Scan for the cell matching the given text and deliver its [x, y] coordinate at center. 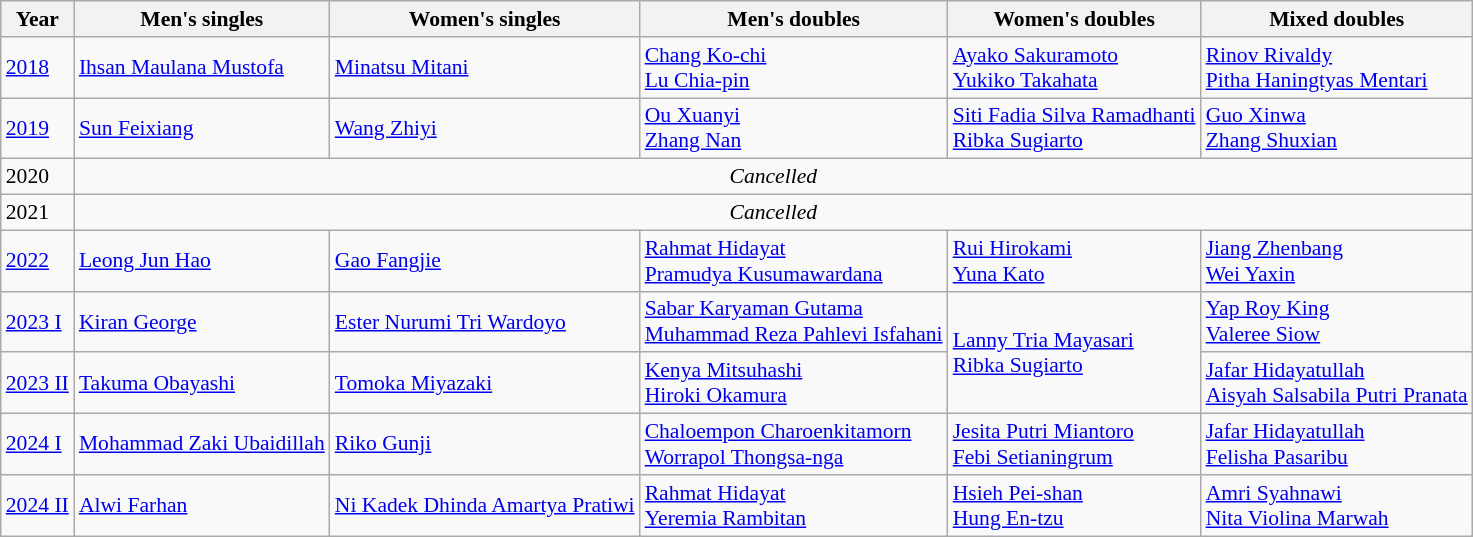
Jafar Hidayatullah Aisyah Salsabila Putri Pranata [1337, 384]
Mohammad Zaki Ubaidillah [202, 444]
2024 II [38, 506]
Sabar Karyaman Gutama Muhammad Reza Pahlevi Isfahani [794, 322]
Wang Zhiyi [485, 128]
Kiran George [202, 322]
Leong Jun Hao [202, 260]
Rui Hirokami Yuna Kato [1074, 260]
Jesita Putri Miantoro Febi Setianingrum [1074, 444]
Sun Feixiang [202, 128]
2019 [38, 128]
Rahmat Hidayat Yeremia Rambitan [794, 506]
2022 [38, 260]
2024 I [38, 444]
2018 [38, 68]
Jiang Zhenbang Wei Yaxin [1337, 260]
Men's singles [202, 19]
Guo Xinwa Zhang Shuxian [1337, 128]
2023 II [38, 384]
Tomoka Miyazaki [485, 384]
Lanny Tria Mayasari Ribka Sugiarto [1074, 352]
Kenya Mitsuhashi Hiroki Okamura [794, 384]
Hsieh Pei-shan Hung En-tzu [1074, 506]
2021 [38, 213]
2023 I [38, 322]
Chang Ko-chi Lu Chia-pin [794, 68]
Women's singles [485, 19]
Amri Syahnawi Nita Violina Marwah [1337, 506]
Ayako Sakuramoto Yukiko Takahata [1074, 68]
Men's doubles [794, 19]
Ihsan Maulana Mustofa [202, 68]
Takuma Obayashi [202, 384]
2020 [38, 177]
Ou Xuanyi Zhang Nan [794, 128]
Ni Kadek Dhinda Amartya Pratiwi [485, 506]
Alwi Farhan [202, 506]
Yap Roy King Valeree Siow [1337, 322]
Jafar Hidayatullah Felisha Pasaribu [1337, 444]
Rinov Rivaldy Pitha Haningtyas Mentari [1337, 68]
Gao Fangjie [485, 260]
Siti Fadia Silva Ramadhanti Ribka Sugiarto [1074, 128]
Year [38, 19]
Chaloempon Charoenkitamorn Worrapol Thongsa-nga [794, 444]
Mixed doubles [1337, 19]
Women's doubles [1074, 19]
Ester Nurumi Tri Wardoyo [485, 322]
Riko Gunji [485, 444]
Minatsu Mitani [485, 68]
Rahmat Hidayat Pramudya Kusumawardana [794, 260]
